Capture the cell that displays the provided text and extract its [x, y] central coordinate. 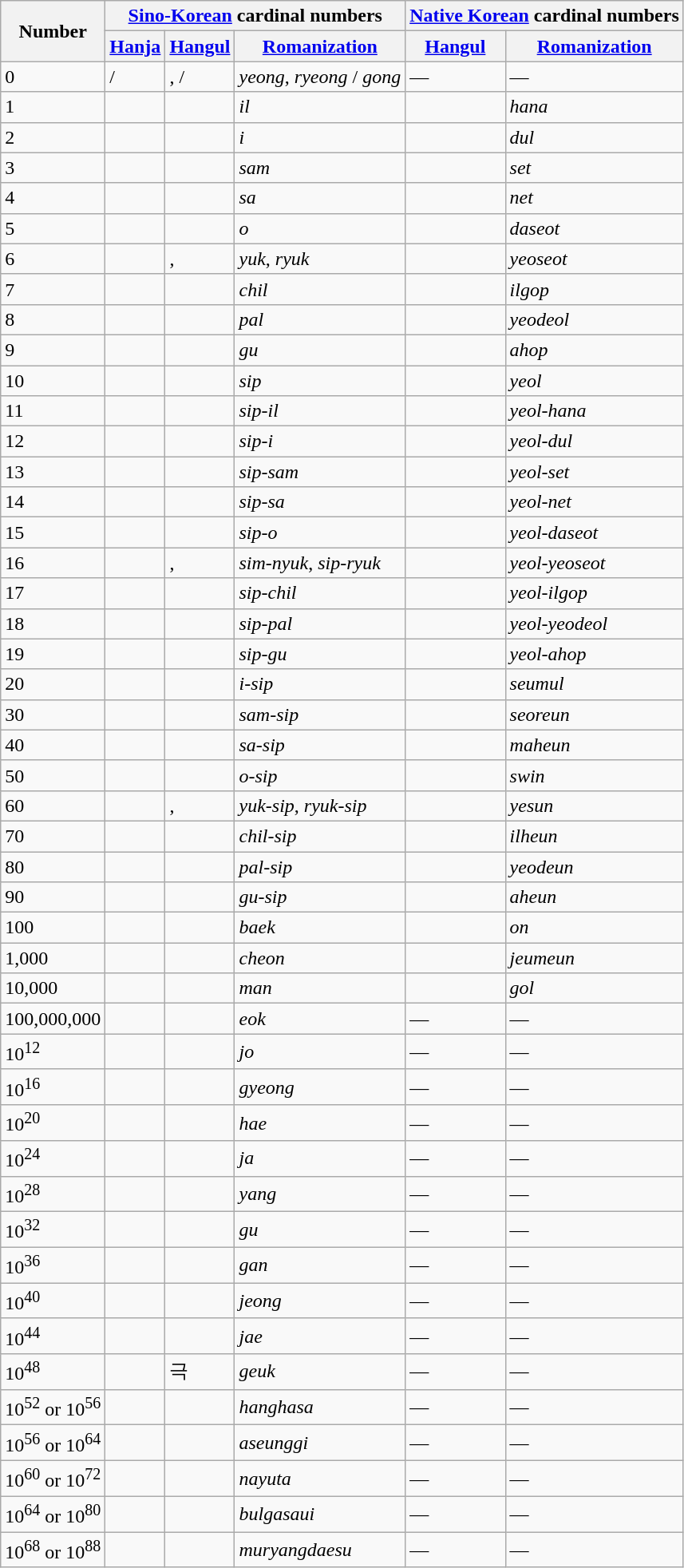
daseot [594, 228]
1012 [53, 1052]
yeodeun [594, 866]
2 [53, 137]
yeodeol [594, 319]
aseunggi [320, 1443]
i-sip [320, 684]
swin [594, 775]
seumul [594, 684]
yang [320, 1194]
100 [53, 928]
1068 or 1088 [53, 1550]
maheun [594, 745]
sam [320, 168]
1032 [53, 1229]
yeol-dul [594, 441]
Sino-Korean cardinal numbers [255, 16]
dul [594, 137]
3 [53, 168]
jae [320, 1336]
12 [53, 441]
net [594, 198]
5 [53, 228]
yeoseot [594, 259]
pal [320, 319]
yeol-ilgop [594, 593]
sip-chil [320, 593]
yeol-yeoseot [594, 563]
yeol-set [594, 472]
sip-sam [320, 472]
Native Korean cardinal numbers [544, 16]
50 [53, 775]
1028 [53, 1194]
eok [320, 1019]
sim-nyuk, sip-ryuk [320, 563]
yeol-daseot [594, 533]
man [320, 988]
nayuta [320, 1479]
sa-sip [320, 745]
sip-pal [320, 624]
Number [53, 31]
chil-sip [320, 836]
60 [53, 806]
sip-i [320, 441]
cheon [320, 958]
yuk, ryuk [320, 259]
8 [53, 319]
yuk-sip, ryuk-sip [320, 806]
gol [594, 988]
aheun [594, 897]
yeol-ahop [594, 654]
1,000 [53, 958]
/ [136, 77]
yeol-net [594, 502]
chil [320, 289]
1 [53, 107]
jeong [320, 1301]
1020 [53, 1123]
gu-sip [320, 897]
1044 [53, 1336]
on [594, 928]
40 [53, 745]
pal-sip [320, 866]
13 [53, 472]
yeol [594, 381]
1040 [53, 1301]
14 [53, 502]
1024 [53, 1159]
sa [320, 198]
sip-sa [320, 502]
sip-o [320, 533]
Hanja [136, 46]
100,000,000 [53, 1019]
hanghasa [320, 1407]
yeong, ryeong / gong [320, 77]
6 [53, 259]
극 [200, 1372]
sip-gu [320, 654]
90 [53, 897]
1036 [53, 1265]
o-sip [320, 775]
9 [53, 350]
70 [53, 836]
1016 [53, 1087]
gan [320, 1265]
i [320, 137]
17 [53, 593]
0 [53, 77]
yesun [594, 806]
10 [53, 381]
set [594, 168]
sip-il [320, 411]
7 [53, 289]
il [320, 107]
hae [320, 1123]
15 [53, 533]
jo [320, 1052]
30 [53, 715]
4 [53, 198]
1060 or 1072 [53, 1479]
11 [53, 411]
1056 or 1064 [53, 1443]
gyeong [320, 1087]
16 [53, 563]
ja [320, 1159]
seoreun [594, 715]
sam-sip [320, 715]
bulgasaui [320, 1514]
geuk [320, 1372]
20 [53, 684]
19 [53, 654]
hana [594, 107]
1048 [53, 1372]
ahop [594, 350]
80 [53, 866]
o [320, 228]
1052 or 1056 [53, 1407]
jeumeun [594, 958]
1064 or 1080 [53, 1514]
yeol-hana [594, 411]
sip [320, 381]
muryangdaesu [320, 1550]
baek [320, 928]
10,000 [53, 988]
ilheun [594, 836]
, / [200, 77]
yeol-yeodeol [594, 624]
18 [53, 624]
ilgop [594, 289]
